Return the [X, Y] coordinate for the center point of the cell that contains the specified text.  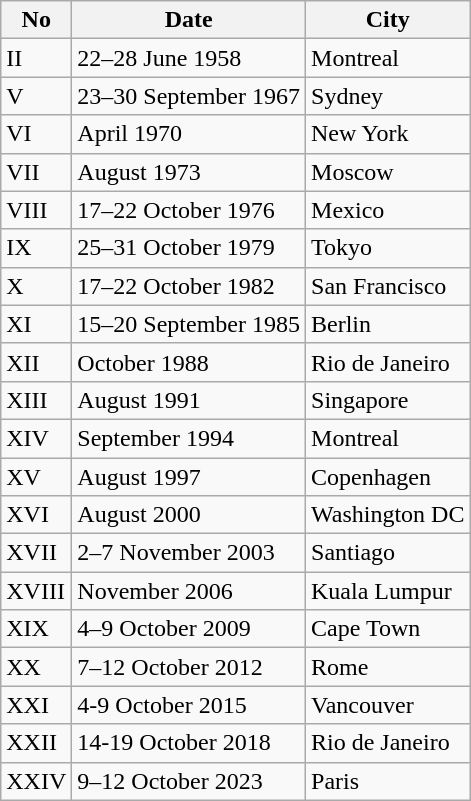
Santiago [388, 553]
XIII [36, 400]
Date [189, 20]
VIII [36, 210]
7–12 October 2012 [189, 667]
VII [36, 172]
September 1994 [189, 438]
Vancouver [388, 705]
August 2000 [189, 515]
14-19 October 2018 [189, 743]
V [36, 96]
XXIV [36, 781]
Rome [388, 667]
23–30 September 1967 [189, 96]
Sydney [388, 96]
Copenhagen [388, 477]
Mexico [388, 210]
II [36, 58]
Kuala Lumpur [388, 591]
XIX [36, 629]
No [36, 20]
New York [388, 134]
XIV [36, 438]
XII [36, 362]
Tokyo [388, 248]
Moscow [388, 172]
Washington DC [388, 515]
Singapore [388, 400]
4–9 October 2009 [189, 629]
Paris [388, 781]
City [388, 20]
15–20 September 1985 [189, 324]
Berlin [388, 324]
IX [36, 248]
San Francisco [388, 286]
X [36, 286]
XVI [36, 515]
22–28 June 1958 [189, 58]
17–22 October 1982 [189, 286]
August 1997 [189, 477]
17–22 October 1976 [189, 210]
9–12 October 2023 [189, 781]
XVIII [36, 591]
XXI [36, 705]
April 1970 [189, 134]
VI [36, 134]
XI [36, 324]
Cape Town [388, 629]
November 2006 [189, 591]
October 1988 [189, 362]
XV [36, 477]
XXII [36, 743]
XVII [36, 553]
August 1991 [189, 400]
August 1973 [189, 172]
4-9 October 2015 [189, 705]
XX [36, 667]
2–7 November 2003 [189, 553]
25–31 October 1979 [189, 248]
